Find where the given text appears and provide that cell's center as [x, y] coordinate. 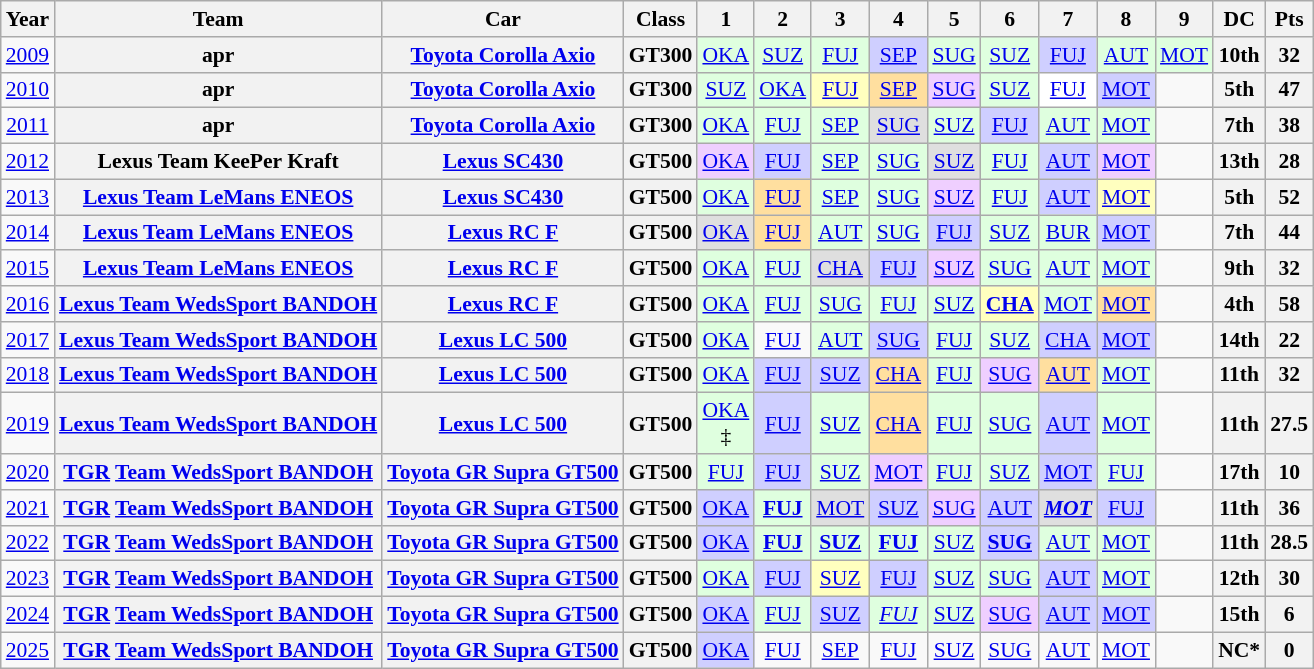
27.5 [1289, 424]
Class [661, 19]
12th [1239, 579]
DC [1239, 19]
52 [1289, 197]
30 [1289, 579]
2017 [28, 340]
2021 [28, 508]
10 [1289, 472]
15th [1239, 615]
38 [1289, 126]
2025 [28, 650]
2016 [28, 304]
9 [1184, 19]
2018 [28, 375]
44 [1289, 233]
28.5 [1289, 543]
7 [1068, 19]
NC* [1239, 650]
2020 [28, 472]
10th [1239, 55]
BUR [1068, 233]
47 [1289, 90]
2019 [28, 424]
9th [1239, 269]
1 [726, 19]
17th [1239, 472]
2015 [28, 269]
3 [840, 19]
28 [1289, 162]
Year [28, 19]
4th [1239, 304]
22 [1289, 340]
Lexus Team KeePer Kraft [218, 162]
2 [782, 19]
OKA‡ [726, 424]
0 [1289, 650]
Team [218, 19]
2013 [28, 197]
36 [1289, 508]
8 [1126, 19]
4 [898, 19]
2012 [28, 162]
2011 [28, 126]
2023 [28, 579]
14th [1239, 340]
2022 [28, 543]
13th [1239, 162]
5 [954, 19]
Pts [1289, 19]
2024 [28, 615]
2014 [28, 233]
2010 [28, 90]
Car [502, 19]
58 [1289, 304]
2009 [28, 55]
